Pinpoint the cell where the given text exists, returning its (x, y) midpoint coordinate. 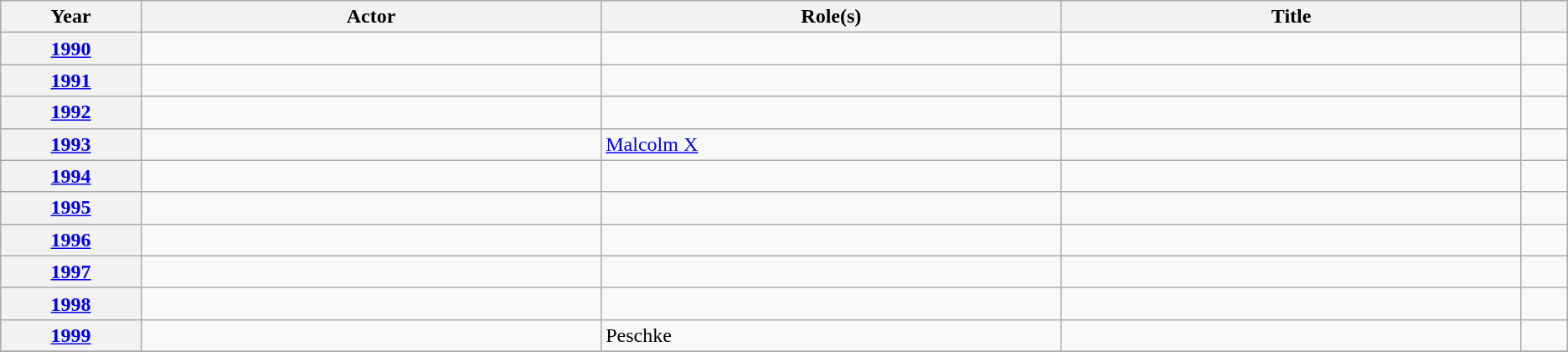
Title (1292, 17)
1999 (71, 335)
Role(s) (831, 17)
1990 (71, 49)
1998 (71, 303)
1991 (71, 80)
1992 (71, 112)
Year (71, 17)
1996 (71, 240)
1994 (71, 176)
1995 (71, 208)
1997 (71, 272)
Malcolm X (831, 144)
Peschke (831, 335)
Actor (370, 17)
1993 (71, 144)
